Return [x, y] of the center of cell containing provided text 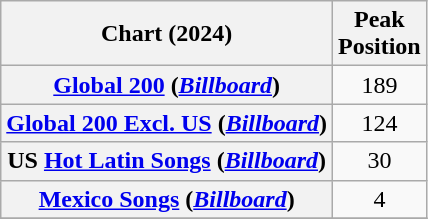
4 [380, 199]
US Hot Latin Songs (Billboard) [167, 161]
124 [380, 123]
Chart (2024) [167, 34]
189 [380, 85]
Global 200 (Billboard) [167, 85]
Global 200 Excl. US (Billboard) [167, 123]
Mexico Songs (Billboard) [167, 199]
Peak Position [380, 34]
30 [380, 161]
